Search for the cell housing the specified text and yield its [X, Y] center coordinate. 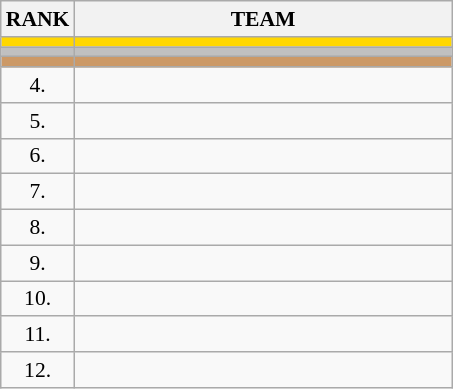
10. [38, 299]
6. [38, 156]
8. [38, 228]
7. [38, 192]
4. [38, 85]
11. [38, 335]
9. [38, 263]
RANK [38, 19]
5. [38, 121]
12. [38, 370]
TEAM [262, 19]
